Provide the (X, Y) coordinate of the cell's center where the given text is located.  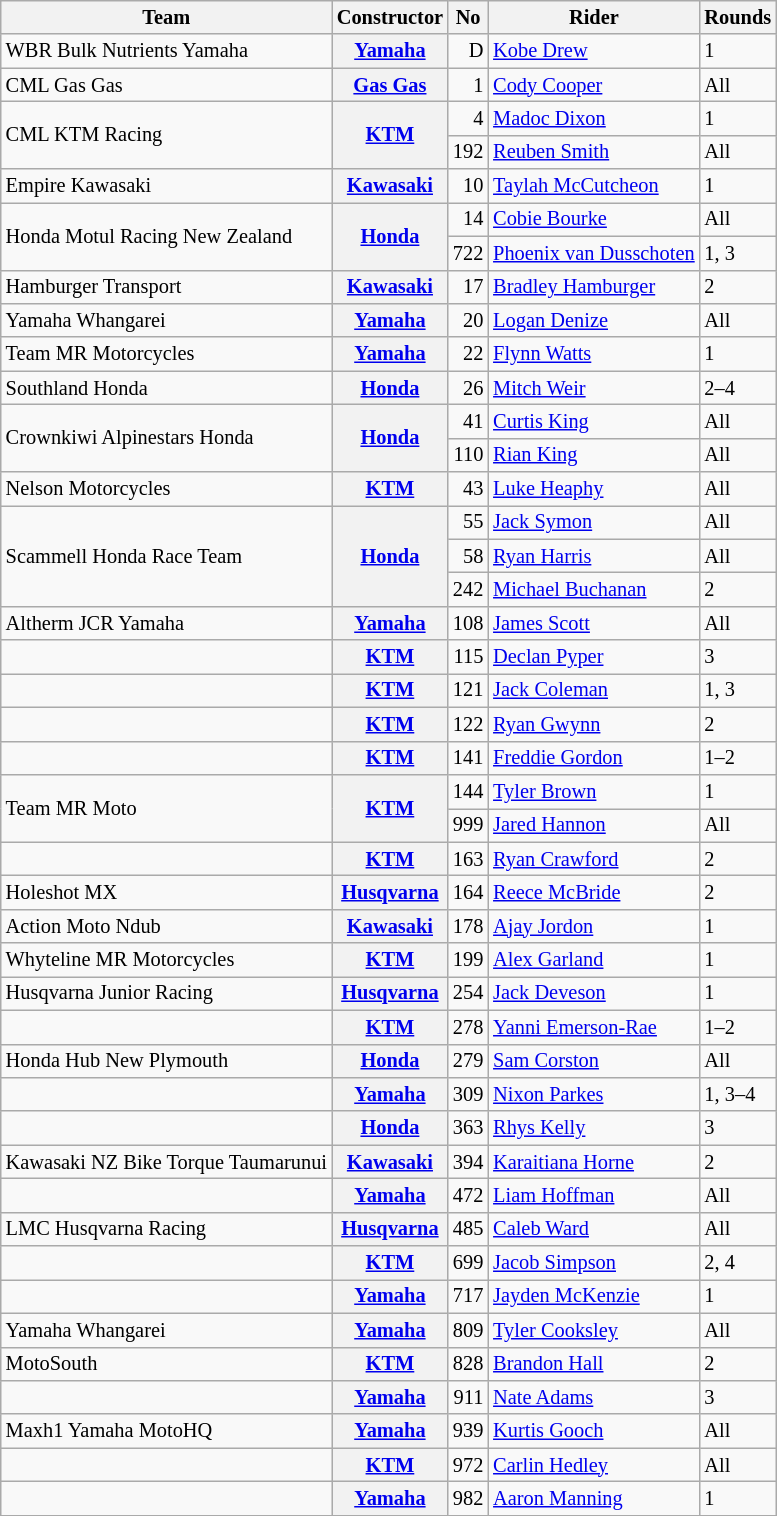
Empire Kawasaki (166, 186)
163 (468, 859)
Altherm JCR Yamaha (166, 623)
Kurtis Gooch (594, 1431)
Taylah McCutcheon (594, 186)
Southland Honda (166, 388)
10 (468, 186)
Rian King (594, 455)
D (468, 51)
Sam Corston (594, 1061)
17 (468, 287)
Declan Pyper (594, 657)
Gas Gas (390, 85)
828 (468, 1364)
Nixon Parkes (594, 1094)
Constructor (390, 17)
Tyler Cooksley (594, 1330)
809 (468, 1330)
14 (468, 219)
472 (468, 1195)
278 (468, 1027)
Alex Garland (594, 960)
Rhys Kelly (594, 1128)
Ryan Harris (594, 556)
309 (468, 1094)
Honda Hub New Plymouth (166, 1061)
Ryan Crawford (594, 859)
43 (468, 489)
Freddie Gordon (594, 758)
Bradley Hamburger (594, 287)
41 (468, 421)
Whyteline MR Motorcycles (166, 960)
485 (468, 1229)
Phoenix van Dusschoten (594, 253)
199 (468, 960)
699 (468, 1263)
Rider (594, 17)
2–4 (738, 388)
Karaitiana Horne (594, 1162)
242 (468, 589)
Jack Deveson (594, 993)
26 (468, 388)
Reece McBride (594, 892)
58 (468, 556)
Crownkiwi Alpinestars Honda (166, 438)
144 (468, 791)
121 (468, 690)
Aaron Manning (594, 1498)
Kawasaki NZ Bike Torque Taumarunui (166, 1162)
Jared Hannon (594, 825)
Michael Buchanan (594, 589)
911 (468, 1397)
Luke Heaphy (594, 489)
Action Moto Ndub (166, 926)
110 (468, 455)
254 (468, 993)
CML KTM Racing (166, 134)
Maxh1 Yamaha MotoHQ (166, 1431)
Scammell Honda Race Team (166, 556)
1, 3–4 (738, 1094)
Madoc Dixon (594, 118)
Flynn Watts (594, 354)
999 (468, 825)
22 (468, 354)
Jacob Simpson (594, 1263)
Brandon Hall (594, 1364)
4 (468, 118)
MotoSouth (166, 1364)
Jack Coleman (594, 690)
Reuben Smith (594, 152)
Jack Symon (594, 522)
Jayden McKenzie (594, 1296)
Mitch Weir (594, 388)
141 (468, 758)
722 (468, 253)
982 (468, 1498)
LMC Husqvarna Racing (166, 1229)
939 (468, 1431)
Caleb Ward (594, 1229)
55 (468, 522)
279 (468, 1061)
717 (468, 1296)
Liam Hoffman (594, 1195)
No (468, 17)
394 (468, 1162)
115 (468, 657)
Logan Denize (594, 320)
Curtis King (594, 421)
Carlin Hedley (594, 1465)
WBR Bulk Nutrients Yamaha (166, 51)
Rounds (738, 17)
Team MR Moto (166, 808)
Nate Adams (594, 1397)
Cobie Bourke (594, 219)
363 (468, 1128)
CML Gas Gas (166, 85)
Yanni Emerson-Rae (594, 1027)
20 (468, 320)
Hamburger Transport (166, 287)
2, 4 (738, 1263)
Cody Cooper (594, 85)
Ajay Jordon (594, 926)
Ryan Gwynn (594, 724)
Honda Motul Racing New Zealand (166, 236)
James Scott (594, 623)
Kobe Drew (594, 51)
972 (468, 1465)
164 (468, 892)
192 (468, 152)
178 (468, 926)
108 (468, 623)
Nelson Motorcycles (166, 489)
Tyler Brown (594, 791)
Holeshot MX (166, 892)
Team (166, 17)
Team MR Motorcycles (166, 354)
Husqvarna Junior Racing (166, 993)
122 (468, 724)
